Find where the given text appears and provide that cell's center as (X, Y) coordinate. 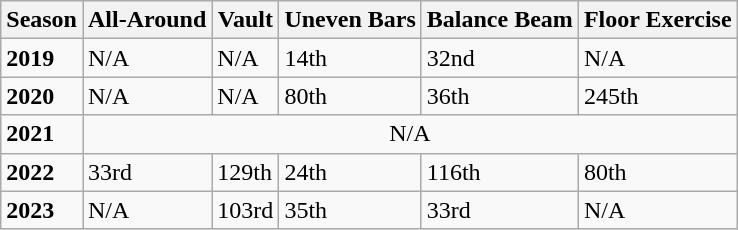
2020 (42, 96)
2023 (42, 210)
14th (350, 58)
Season (42, 20)
35th (350, 210)
36th (500, 96)
Balance Beam (500, 20)
103rd (246, 210)
Uneven Bars (350, 20)
129th (246, 172)
Vault (246, 20)
32nd (500, 58)
2019 (42, 58)
Floor Exercise (658, 20)
2021 (42, 134)
24th (350, 172)
245th (658, 96)
116th (500, 172)
2022 (42, 172)
All-Around (146, 20)
